Return the (X, Y) coordinate for the center point of the cell that contains the specified text.  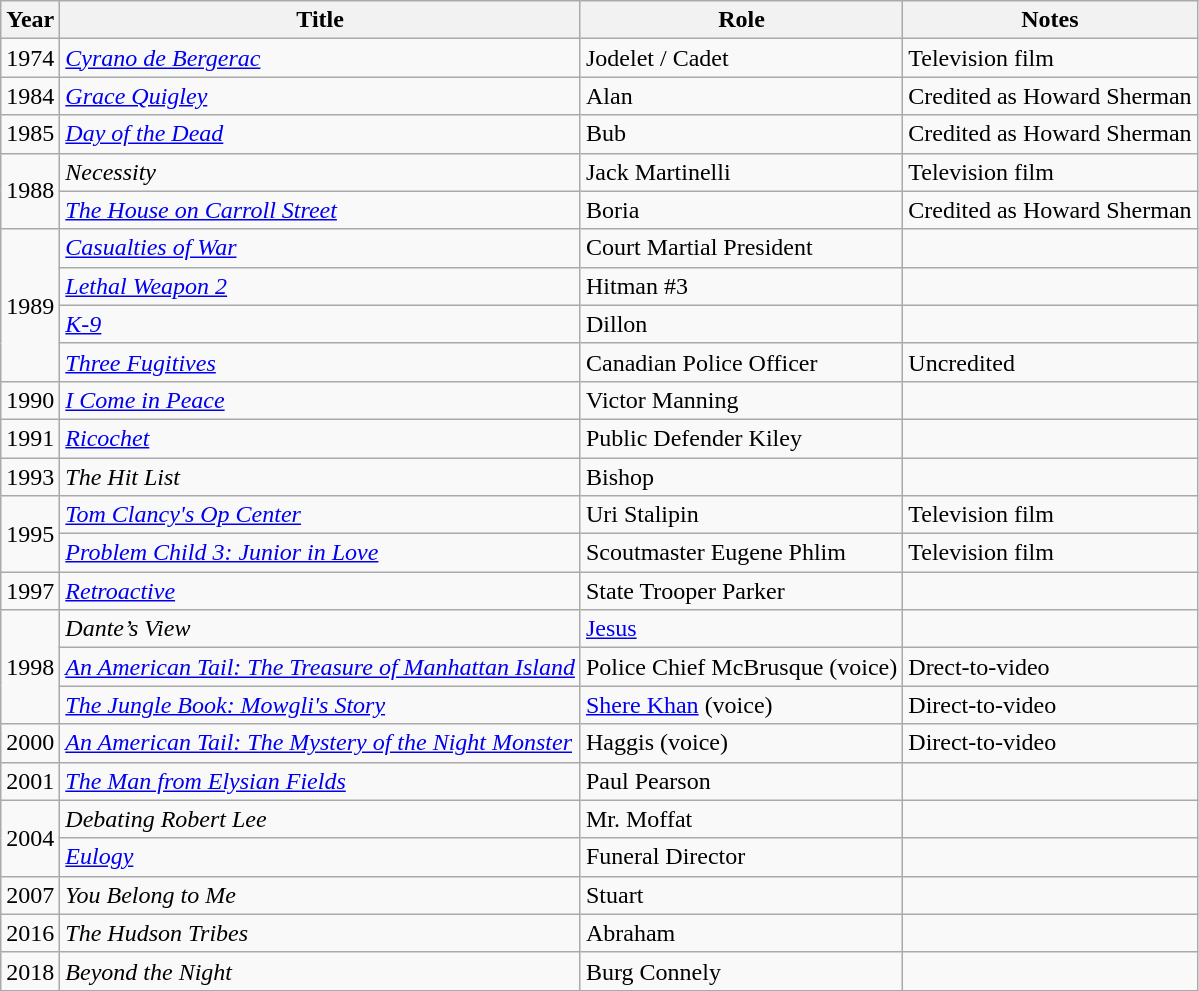
1990 (30, 400)
Victor Manning (741, 400)
Jesus (741, 629)
Ricochet (320, 438)
1984 (30, 96)
You Belong to Me (320, 895)
Jodelet / Cadet (741, 58)
2007 (30, 895)
Grace Quigley (320, 96)
Role (741, 20)
Notes (1050, 20)
An American Tail: The Treasure of Manhattan Island (320, 667)
Shere Khan (voice) (741, 705)
Casualties of War (320, 248)
1998 (30, 667)
Uri Stalipin (741, 515)
Bishop (741, 477)
Burg Connely (741, 971)
Tom Clancy's Op Center (320, 515)
The Man from Elysian Fields (320, 781)
1993 (30, 477)
Mr. Moffat (741, 819)
2004 (30, 838)
Paul Pearson (741, 781)
Uncredited (1050, 362)
An American Tail: The Mystery of the Night Monster (320, 743)
Alan (741, 96)
Lethal Weapon 2 (320, 286)
Police Chief McBrusque (voice) (741, 667)
The Hudson Tribes (320, 933)
Problem Child 3: Junior in Love (320, 553)
1974 (30, 58)
2000 (30, 743)
2016 (30, 933)
1985 (30, 134)
Drect-to-video (1050, 667)
Boria (741, 210)
Scoutmaster Eugene Phlim (741, 553)
K-9 (320, 324)
The Hit List (320, 477)
1988 (30, 191)
Retroactive (320, 591)
Day of the Dead (320, 134)
Beyond the Night (320, 971)
Dante’s View (320, 629)
Funeral Director (741, 857)
Eulogy (320, 857)
Public Defender Kiley (741, 438)
I Come in Peace (320, 400)
Necessity (320, 172)
State Trooper Parker (741, 591)
Title (320, 20)
Haggis (voice) (741, 743)
Court Martial President (741, 248)
Canadian Police Officer (741, 362)
Debating Robert Lee (320, 819)
Dillon (741, 324)
2001 (30, 781)
1991 (30, 438)
Jack Martinelli (741, 172)
Abraham (741, 933)
Cyrano de Bergerac (320, 58)
The Jungle Book: Mowgli's Story (320, 705)
Three Fugitives (320, 362)
Stuart (741, 895)
Year (30, 20)
Bub (741, 134)
2018 (30, 971)
1995 (30, 534)
1989 (30, 305)
The House on Carroll Street (320, 210)
1997 (30, 591)
Hitman #3 (741, 286)
